Output the [x, y] coordinate of the center of the cell containing the given text.  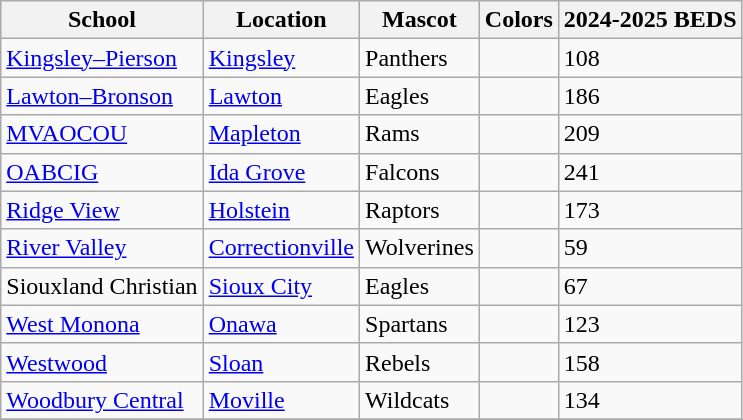
Falcons [420, 172]
Ridge View [102, 210]
Moville [281, 400]
Kingsley [281, 58]
209 [650, 134]
Ida Grove [281, 172]
Sloan [281, 362]
Mapleton [281, 134]
59 [650, 248]
Siouxland Christian [102, 286]
Woodbury Central [102, 400]
West Monona [102, 324]
173 [650, 210]
Correctionville [281, 248]
241 [650, 172]
Lawton–Bronson [102, 96]
Rebels [420, 362]
Location [281, 20]
Wolverines [420, 248]
Onawa [281, 324]
School [102, 20]
Raptors [420, 210]
67 [650, 286]
134 [650, 400]
Rams [420, 134]
River Valley [102, 248]
Kingsley–Pierson [102, 58]
Mascot [420, 20]
MVAOCOU [102, 134]
Spartans [420, 324]
Lawton [281, 96]
Holstein [281, 210]
2024-2025 BEDS [650, 20]
Westwood [102, 362]
Sioux City [281, 286]
186 [650, 96]
123 [650, 324]
Panthers [420, 58]
Colors [518, 20]
Wildcats [420, 400]
108 [650, 58]
OABCIG [102, 172]
158 [650, 362]
